Capture the cell that displays the provided text and extract its (x, y) central coordinate. 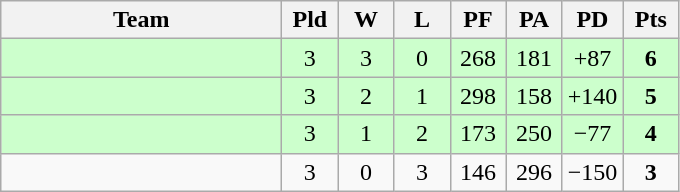
−150 (592, 172)
+87 (592, 58)
6 (651, 58)
4 (651, 134)
−77 (592, 134)
146 (478, 172)
+140 (592, 96)
158 (534, 96)
Pld (310, 20)
296 (534, 172)
250 (534, 134)
Team (142, 20)
PA (534, 20)
Pts (651, 20)
W (366, 20)
PF (478, 20)
268 (478, 58)
L (422, 20)
173 (478, 134)
181 (534, 58)
298 (478, 96)
PD (592, 20)
5 (651, 96)
